Scan for the cell matching the given text and deliver its [X, Y] coordinate at center. 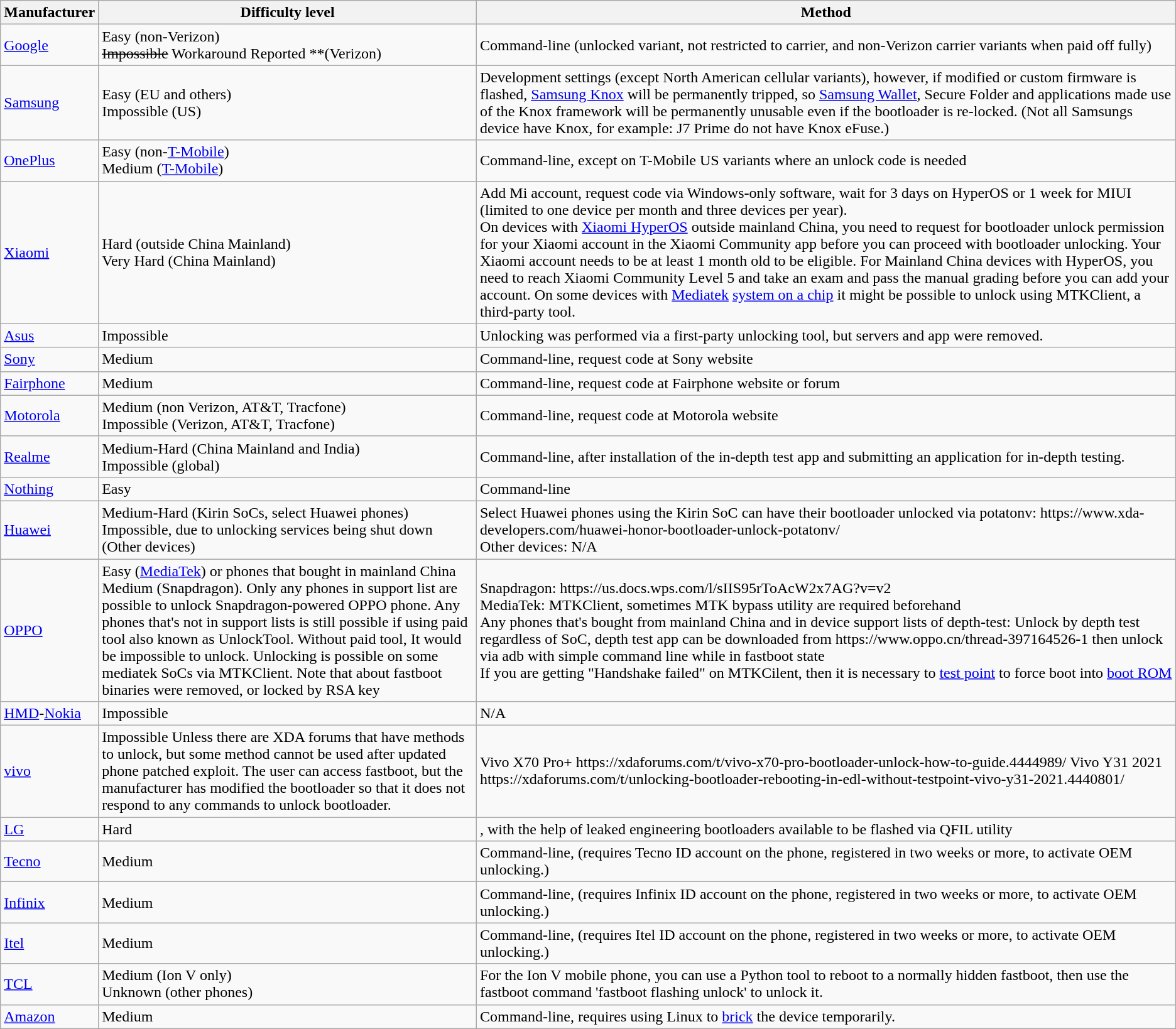
Manufacturer [50, 13]
Google [50, 45]
OnePlus [50, 161]
Asus [50, 335]
Command-line [825, 489]
Method [825, 13]
Realme [50, 456]
Command-line, (requires Tecno ID account on the phone, registered in two weeks or more, to activate OEM unlocking.) [825, 862]
Command-line, (requires Infinix ID account on the phone, registered in two weeks or more, to activate OEM unlocking.) [825, 902]
Fairphone [50, 383]
Easy [288, 489]
Infinix [50, 902]
Command-line, (requires Itel ID account on the phone, registered in two weeks or more, to activate OEM unlocking.) [825, 944]
Difficulty level [288, 13]
Samsung [50, 103]
Command-line, requires using Linux to brick the device temporarily. [825, 1016]
Huawei [50, 530]
N/A [825, 714]
TCL [50, 984]
Easy (non-Verizon)Impossible Workaround Reported **(Verizon) [288, 45]
Hard [288, 829]
Medium (Ion V only)Unknown (other phones) [288, 984]
OPPO [50, 631]
Xiaomi [50, 253]
Command-line, after installation of the in-depth test app and submitting an application for in-depth testing. [825, 456]
Nothing [50, 489]
Medium-Hard (Kirin SoCs, select Huawei phones)Impossible, due to unlocking services being shut down (Other devices) [288, 530]
Command-line, request code at Sony website [825, 359]
Motorola [50, 416]
Easy (non-T-Mobile)Medium (T-Mobile) [288, 161]
LG [50, 829]
Medium (non Verizon, AT&T, Tracfone)Impossible (Verizon, AT&T, Tracfone) [288, 416]
HMD-Nokia [50, 714]
Command-line, request code at Motorola website [825, 416]
vivo [50, 771]
Tecno [50, 862]
Command-line (unlocked variant, not restricted to carrier, and non-Verizon carrier variants when paid off fully) [825, 45]
Command-line, except on T-Mobile US variants where an unlock code is needed [825, 161]
Hard (outside China Mainland)Very Hard (China Mainland) [288, 253]
, with the help of leaked engineering bootloaders available to be flashed via QFIL utility [825, 829]
Medium-Hard (China Mainland and India)Impossible (global) [288, 456]
Unlocking was performed via a first-party unlocking tool, but servers and app were removed. [825, 335]
Command-line, request code at Fairphone website or forum [825, 383]
Sony [50, 359]
Itel [50, 944]
Easy (EU and others)Impossible (US) [288, 103]
Amazon [50, 1016]
